Find where the given text appears and provide that cell's center as (x, y) coordinate. 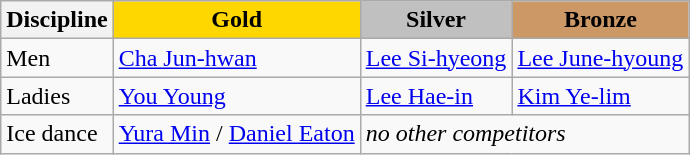
Gold (236, 20)
Cha Jun-hwan (236, 58)
Silver (436, 20)
Yura Min / Daniel Eaton (236, 134)
Bronze (600, 20)
Discipline (57, 20)
Ice dance (57, 134)
You Young (236, 96)
Ladies (57, 96)
Men (57, 58)
Lee Si-hyeong (436, 58)
no other competitors (524, 134)
Lee Hae-in (436, 96)
Kim Ye-lim (600, 96)
Lee June-hyoung (600, 58)
